Provide the [X, Y] coordinate of the cell's center where the given text is located.  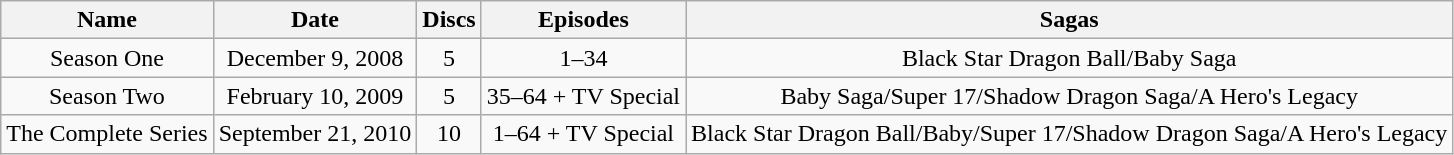
Name [107, 20]
1–64 + TV Special [583, 134]
35–64 + TV Special [583, 96]
Sagas [1070, 20]
10 [449, 134]
September 21, 2010 [315, 134]
1–34 [583, 58]
February 10, 2009 [315, 96]
Black Star Dragon Ball/Baby/Super 17/Shadow Dragon Saga/A Hero's Legacy [1070, 134]
Baby Saga/Super 17/Shadow Dragon Saga/A Hero's Legacy [1070, 96]
Black Star Dragon Ball/Baby Saga [1070, 58]
December 9, 2008 [315, 58]
Episodes [583, 20]
The Complete Series [107, 134]
Season One [107, 58]
Date [315, 20]
Season Two [107, 96]
Discs [449, 20]
